For the text-containing cell, return its midpoint in (X, Y) coordinate format. 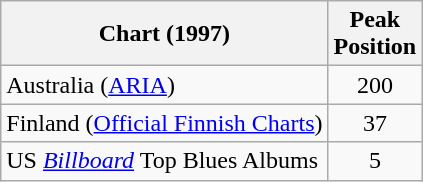
Finland (Official Finnish Charts) (164, 123)
5 (375, 161)
Australia (ARIA) (164, 85)
200 (375, 85)
US Billboard Top Blues Albums (164, 161)
PeakPosition (375, 34)
Chart (1997) (164, 34)
37 (375, 123)
